Output the [x, y] coordinate of the center of the cell containing the given text.  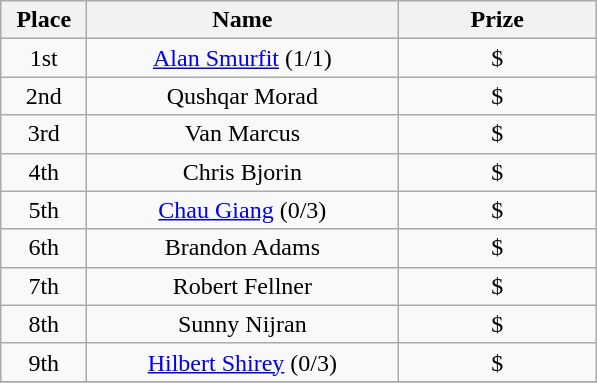
Alan Smurfit (1/1) [242, 58]
6th [44, 248]
Place [44, 20]
Name [242, 20]
Hilbert Shirey (0/3) [242, 362]
5th [44, 210]
Qushqar Morad [242, 96]
Prize [498, 20]
4th [44, 172]
1st [44, 58]
Brandon Adams [242, 248]
9th [44, 362]
Van Marcus [242, 134]
2nd [44, 96]
Chau Giang (0/3) [242, 210]
Chris Bjorin [242, 172]
3rd [44, 134]
Sunny Nijran [242, 324]
8th [44, 324]
7th [44, 286]
Robert Fellner [242, 286]
